For the text-containing cell, return its midpoint in (x, y) coordinate format. 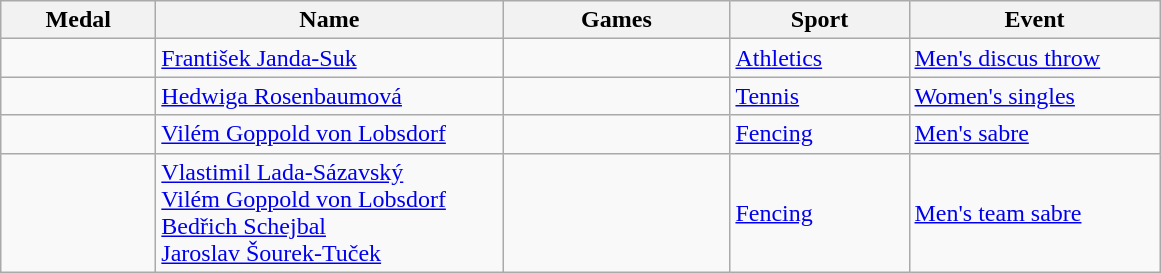
Men's sabre (1034, 134)
Medal (78, 20)
Men's discus throw (1034, 58)
Women's singles (1034, 96)
Men's team sabre (1034, 212)
Athletics (820, 58)
Hedwiga Rosenbaumová (330, 96)
Sport (820, 20)
Vlastimil Lada-SázavskýVilém Goppold von LobsdorfBedřich SchejbalJaroslav Šourek-Tuček (330, 212)
Games (616, 20)
Name (330, 20)
Tennis (820, 96)
Vilém Goppold von Lobsdorf (330, 134)
Event (1034, 20)
František Janda-Suk (330, 58)
